Search for the cell housing the specified text and yield its (x, y) center coordinate. 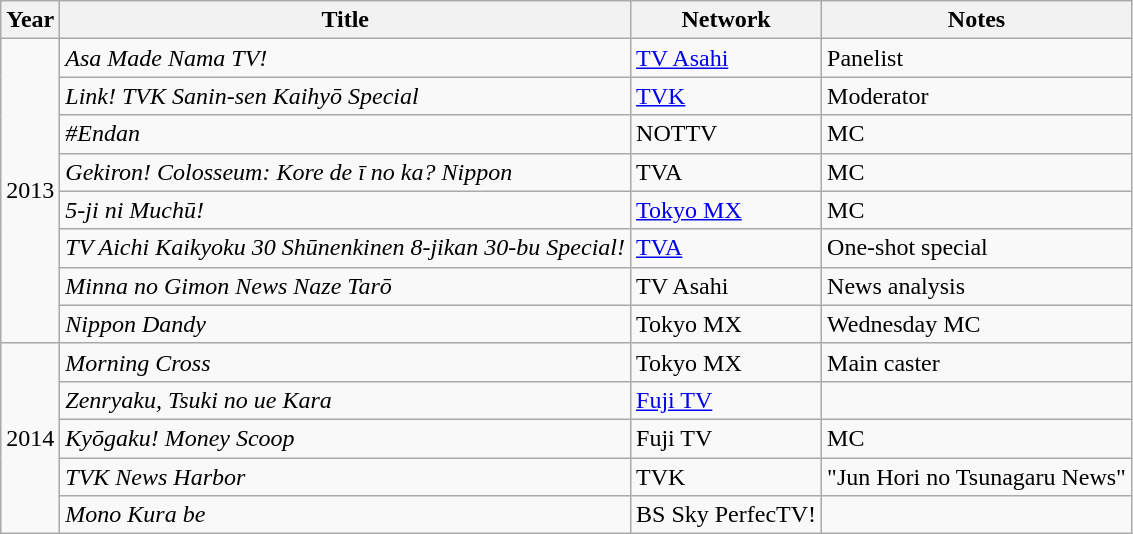
Wednesday MC (977, 324)
Morning Cross (346, 362)
2013 (30, 191)
Year (30, 20)
Title (346, 20)
2014 (30, 438)
5-ji ni Muchū! (346, 210)
Notes (977, 20)
Kyōgaku! Money Scoop (346, 438)
Gekiron! Colosseum: Kore de ī no ka? Nippon (346, 172)
#Endan (346, 134)
Panelist (977, 58)
TV Aichi Kaikyoku 30 Shūnenkinen 8-jikan 30-bu Special! (346, 248)
News analysis (977, 286)
Zenryaku, Tsuki no ue Kara (346, 400)
Nippon Dandy (346, 324)
Mono Kura be (346, 515)
Moderator (977, 96)
One-shot special (977, 248)
Main caster (977, 362)
Asa Made Nama TV! (346, 58)
NOTTV (726, 134)
"Jun Hori no Tsunagaru News" (977, 477)
Network (726, 20)
TVK News Harbor (346, 477)
Link! TVK Sanin-sen Kaihyō Special (346, 96)
BS Sky PerfecTV! (726, 515)
Minna no Gimon News Naze Tarō (346, 286)
